Identify which cell holds the provided text, then report its (X, Y) central coordinate. 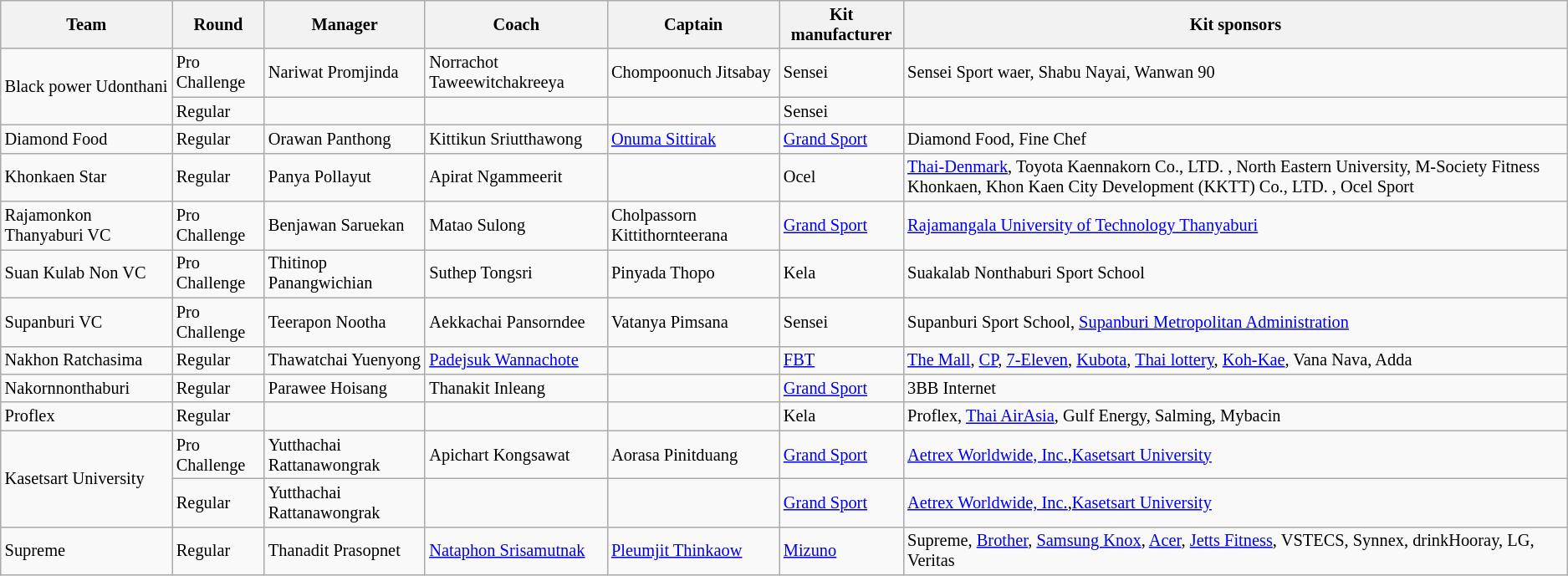
Aekkachai Pansorndee (516, 322)
Suthep Tongsri (516, 273)
Proflex, Thai AirAsia, Gulf Energy, Salming, Mybacin (1236, 416)
Teerapon Nootha (345, 322)
Suakalab Nonthaburi Sport School (1236, 273)
Coach (516, 24)
Benjawan Saruekan (345, 226)
Proflex (87, 416)
Khonkaen Star (87, 177)
Thawatchai Yuenyong (345, 360)
Team (87, 24)
Captain (693, 24)
Rajamonkon Thanyaburi VC (87, 226)
Rajamangala University of Technology Thanyaburi (1236, 226)
Suan Kulab Non VC (87, 273)
Nataphon Srisamutnak (516, 551)
Norrachot Taweewitchakreeya (516, 73)
Vatanya Pimsana (693, 322)
Onuma Sittirak (693, 139)
Orawan Panthong (345, 139)
Kit sponsors (1236, 24)
FBT (841, 360)
Nakhon Ratchasima (87, 360)
Supanburi VC (87, 322)
Kittikun Sriutthawong (516, 139)
Mizuno (841, 551)
Pleumjit Thinkaow (693, 551)
Cholpassorn Kittithornteerana (693, 226)
Round (218, 24)
Diamond Food, Fine Chef (1236, 139)
Matao Sulong (516, 226)
Black power Udonthani (87, 87)
Nariwat Promjinda (345, 73)
Thanadit Prasopnet (345, 551)
Diamond Food (87, 139)
Supreme (87, 551)
Padejsuk Wannachote (516, 360)
Supanburi Sport School, Supanburi Metropolitan Administration (1236, 322)
Nakornnonthaburi (87, 388)
Thitinop Panangwichian (345, 273)
3BB Internet (1236, 388)
Supreme, Brother, Samsung Knox, Acer, Jetts Fitness, VSTECS, Synnex, drinkHooray, LG, Veritas (1236, 551)
Aorasa Pinitduang (693, 455)
Chompoonuch Jitsabay (693, 73)
Thanakit Inleang (516, 388)
The Mall, CP, 7-Eleven, Kubota, Thai lottery, Koh-Kae, Vana Nava, Adda (1236, 360)
Pinyada Thopo (693, 273)
Manager (345, 24)
Apichart Kongsawat (516, 455)
Panya Pollayut (345, 177)
Sensei Sport waer, Shabu Nayai, Wanwan 90 (1236, 73)
Kasetsart University (87, 478)
Apirat Ngammeerit (516, 177)
Ocel (841, 177)
Kit manufacturer (841, 24)
Parawee Hoisang (345, 388)
